Provide the (x, y) coordinate of the cell's center where the given text is located.  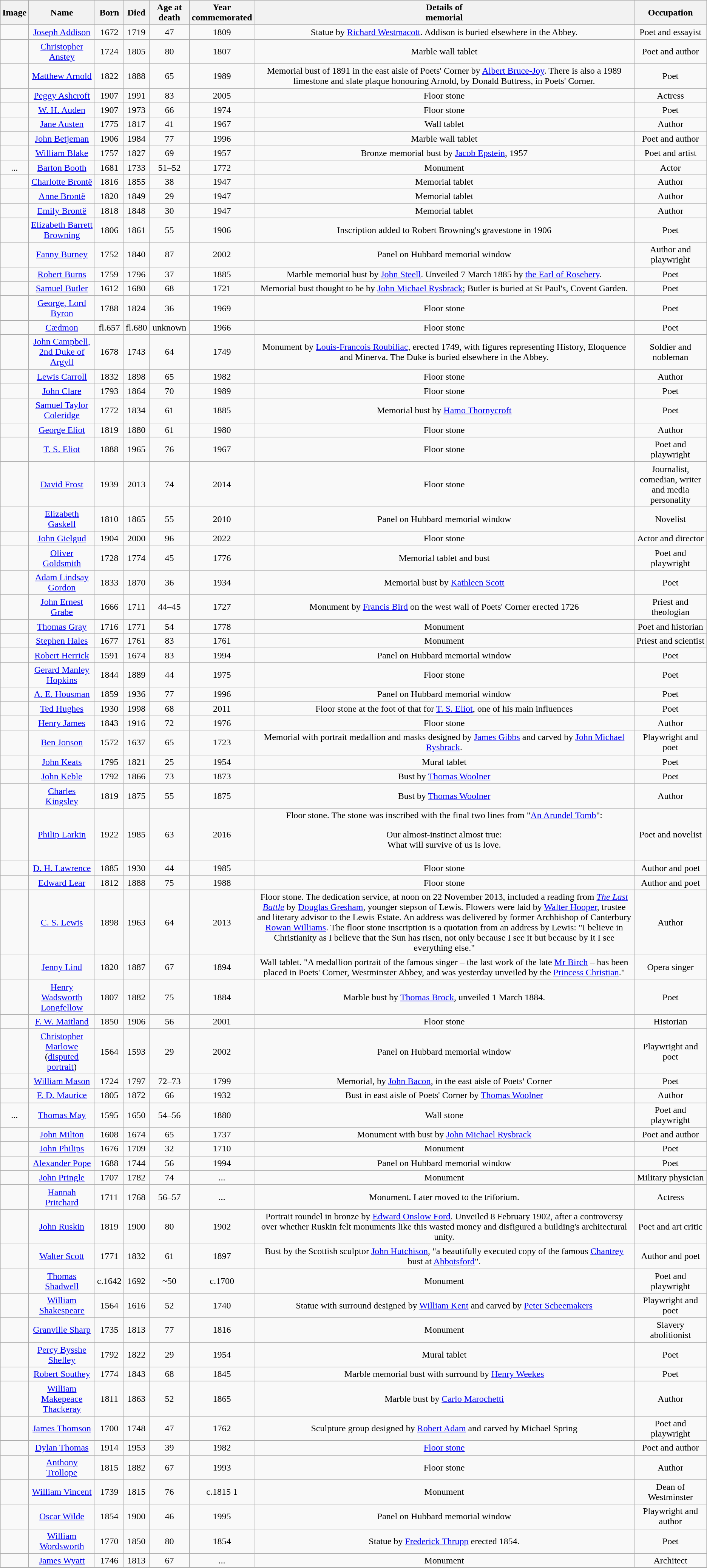
1916 (136, 723)
1637 (136, 743)
William Vincent (62, 1492)
Monument with bust by John Michael Rysbrack (444, 1134)
Memorial tablet and bust (444, 558)
1740 (222, 1305)
John Betjeman (62, 139)
1863 (136, 1399)
1902 (222, 1227)
1608 (110, 1134)
45 (169, 558)
Historian (670, 1022)
1976 (222, 723)
Emily Brontë (62, 210)
Jenny Lind (62, 968)
Opera singer (670, 968)
1591 (110, 655)
Anne Brontë (62, 196)
72 (169, 723)
1818 (110, 210)
1770 (110, 1541)
1677 (110, 641)
1788 (110, 308)
Image (14, 13)
1834 (136, 410)
Percy Bysshe Shelley (62, 1355)
Marble bust by Carlo Marochetti (444, 1399)
Author and playwright (670, 255)
John Milton (62, 1134)
1889 (136, 675)
Poet and novelist (670, 834)
Inscription added to Robert Browning's gravestone in 1906 (444, 230)
1749 (222, 352)
John Ruskin (62, 1227)
1728 (110, 558)
Christopher Marlowe (disputed portrait) (62, 1052)
Memorial with portrait medallion and masks designed by James Gibbs and carved by John Michael Rysbrack. (444, 743)
Charlotte Brontë (62, 182)
56–57 (169, 1197)
1866 (136, 776)
1975 (222, 675)
Name (62, 13)
1650 (136, 1115)
Marble bust by Thomas Brock, unveiled 1 March 1884. (444, 997)
George, Lord Byron (62, 308)
1737 (222, 1134)
Sculpture group designed by Robert Adam and carved by Michael Spring (444, 1429)
Philip Larkin (62, 834)
David Frost (62, 484)
1676 (110, 1149)
96 (169, 538)
Thomas Gray (62, 627)
1974 (222, 110)
70 (169, 391)
38 (169, 182)
73 (169, 776)
2014 (222, 484)
1723 (222, 743)
1762 (222, 1429)
1776 (222, 558)
fl.657 (110, 328)
1988 (222, 883)
1861 (136, 230)
John Ernest Grabe (62, 607)
~50 (169, 1281)
1953 (136, 1448)
Occupation (670, 13)
William Blake (62, 153)
1969 (222, 308)
John Pringle (62, 1177)
Actor and director (670, 538)
Henry Wadsworth Longfellow (62, 997)
1700 (110, 1429)
1993 (222, 1467)
1934 (222, 582)
Oscar Wilde (62, 1516)
72–73 (169, 1081)
James Thomson (62, 1429)
William Makepeace Thackeray (62, 1399)
2016 (222, 834)
1735 (110, 1330)
1963 (136, 922)
1827 (136, 153)
1810 (110, 519)
unknown (169, 328)
Alexander Pope (62, 1163)
1984 (136, 139)
Elizabeth Barrett Browning (62, 230)
Monument by Francis Bird on the west wall of Poets' Corner erected 1726 (444, 607)
Details ofmemorial (444, 13)
Walter Scott (62, 1256)
1799 (222, 1081)
1768 (136, 1197)
1709 (136, 1149)
2001 (222, 1022)
1746 (110, 1560)
1914 (110, 1448)
1744 (136, 1163)
Wall tablet (444, 124)
1795 (110, 762)
32 (169, 1149)
Thomas Shadwell (62, 1281)
Dylan Thomas (62, 1448)
Died (136, 13)
1845 (222, 1374)
1824 (136, 308)
1833 (110, 582)
1870 (136, 582)
1716 (110, 627)
1681 (110, 167)
1980 (222, 430)
Charles Kingsley (62, 796)
1991 (136, 96)
Statue by Richard Westmacott. Addison is buried elsewhere in the Abbey. (444, 32)
54 (169, 627)
Soldier and nobleman (670, 352)
1796 (136, 274)
Military physician (670, 1177)
William Shakespeare (62, 1305)
c.1815 1 (222, 1492)
Journalist, comedian, writer and media personality (670, 484)
Priest and scientist (670, 641)
1873 (222, 776)
1806 (110, 230)
Marble memorial bust by John Steell. Unveiled 7 March 1885 by the Earl of Rosebery. (444, 274)
Slavery abolitionist (670, 1330)
39 (169, 1448)
William Wordsworth (62, 1541)
1817 (136, 124)
1812 (110, 883)
46 (169, 1516)
1904 (110, 538)
fl.680 (136, 328)
1793 (110, 391)
1887 (136, 968)
Dean of Westminster (670, 1492)
c.1700 (222, 1281)
41 (169, 124)
1864 (136, 391)
Architect (670, 1560)
1936 (136, 694)
1743 (136, 352)
1616 (136, 1305)
Poet and historian (670, 627)
Bust in east aisle of Poets' Corner by Thomas Woolner (444, 1095)
Yearcommemorated (222, 13)
Jane Austen (62, 124)
1995 (222, 1516)
37 (169, 274)
1859 (110, 694)
Bronze memorial bust by Jacob Epstein, 1957 (444, 153)
1748 (136, 1429)
1894 (222, 968)
1782 (136, 1177)
c.1642 (110, 1281)
1939 (110, 484)
Edward Lear (62, 883)
Floor stone at the foot of that for T. S. Eliot, one of his main influences (444, 709)
John Philips (62, 1149)
1752 (110, 255)
Adam Lindsay Gordon (62, 582)
Henry James (62, 723)
Barton Booth (62, 167)
George Eliot (62, 430)
1957 (222, 153)
1692 (136, 1281)
1688 (110, 1163)
1844 (110, 675)
1855 (136, 182)
Hannah Pritchard (62, 1197)
1965 (136, 450)
John Campbell, 2nd Duke of Argyll (62, 352)
Peggy Ashcroft (62, 96)
1739 (110, 1492)
1612 (110, 289)
Anthony Trollope (62, 1467)
1778 (222, 627)
1710 (222, 1149)
Monument. Later moved to the triforium. (444, 1197)
1811 (110, 1399)
25 (169, 762)
1680 (136, 289)
Memorial, by John Bacon, in the east aisle of Poets' Corner (444, 1081)
1821 (136, 762)
1593 (136, 1052)
1849 (136, 196)
1672 (110, 32)
Cædmon (62, 328)
1727 (222, 607)
A. E. Housman (62, 694)
W. H. Auden (62, 110)
Robert Burns (62, 274)
Granville Sharp (62, 1330)
1721 (222, 289)
51–52 (169, 167)
30 (169, 210)
Christopher Anstey (62, 51)
63 (169, 834)
D. H. Lawrence (62, 868)
2010 (222, 519)
John Gielgud (62, 538)
1932 (222, 1095)
Thomas May (62, 1115)
Gerard Manley Hopkins (62, 675)
C. S. Lewis (62, 922)
Statue by Frederick Thrupp erected 1854. (444, 1541)
2022 (222, 538)
1797 (136, 1081)
John Keats (62, 762)
1666 (110, 607)
Oliver Goldsmith (62, 558)
Ted Hughes (62, 709)
F. W. Maitland (62, 1022)
T. S. Eliot (62, 450)
Memorial bust by Kathleen Scott (444, 582)
F. D. Maurice (62, 1095)
Fanny Burney (62, 255)
1733 (136, 167)
1897 (222, 1256)
1759 (110, 274)
Samuel Taylor Coleridge (62, 410)
69 (169, 153)
Ben Jonson (62, 743)
Memorial bust thought to be by John Michael Rysbrack; Butler is buried at St Paul's, Covent Garden. (444, 289)
1966 (222, 328)
2005 (222, 96)
1998 (136, 709)
54–56 (169, 1115)
1678 (110, 352)
Bust by the Scottish sculptor John Hutchison, "a beautifully executed copy of the famous Chantrey bust at Abbotsford". (444, 1256)
Joseph Addison (62, 32)
Novelist (670, 519)
Elizabeth Gaskell (62, 519)
1848 (136, 210)
Poet and artist (670, 153)
Stephen Hales (62, 641)
Lewis Carroll (62, 377)
1809 (222, 32)
1872 (136, 1095)
Wall stone (444, 1115)
Samuel Butler (62, 289)
Priest and theologian (670, 607)
Poet and art critic (670, 1227)
1775 (110, 124)
Born (110, 13)
Age at death (169, 13)
Statue with surround designed by William Kent and carved by Peter Scheemakers (444, 1305)
1707 (110, 1177)
Matthew Arnold (62, 76)
1922 (110, 834)
Memorial bust by Hamo Thornycroft (444, 410)
John Keble (62, 776)
1719 (136, 32)
Poet and essayist (670, 32)
1757 (110, 153)
John Clare (62, 391)
Robert Herrick (62, 655)
1572 (110, 743)
1973 (136, 110)
1595 (110, 1115)
Marble memorial bust with surround by Henry Weekes (444, 1374)
87 (169, 255)
1884 (222, 997)
2011 (222, 709)
1840 (136, 255)
Robert Southey (62, 1374)
2000 (136, 538)
James Wyatt (62, 1560)
William Mason (62, 1081)
Playwright and author (670, 1516)
44–45 (169, 607)
Actor (670, 167)
